Detect which cell encompasses the target text, then output its [X, Y] center coordinate. 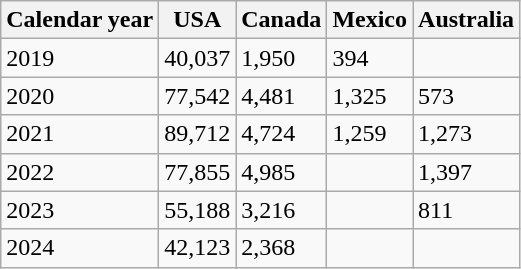
2021 [80, 134]
394 [370, 58]
2020 [80, 96]
55,188 [198, 210]
42,123 [198, 248]
89,712 [198, 134]
4,985 [282, 172]
1,950 [282, 58]
Calendar year [80, 20]
USA [198, 20]
77,542 [198, 96]
4,724 [282, 134]
3,216 [282, 210]
2019 [80, 58]
2,368 [282, 248]
1,325 [370, 96]
1,273 [466, 134]
Mexico [370, 20]
573 [466, 96]
2023 [80, 210]
1,259 [370, 134]
Canada [282, 20]
1,397 [466, 172]
Australia [466, 20]
811 [466, 210]
2024 [80, 248]
4,481 [282, 96]
2022 [80, 172]
40,037 [198, 58]
77,855 [198, 172]
